Pinpoint the cell where the given text exists, returning its (X, Y) midpoint coordinate. 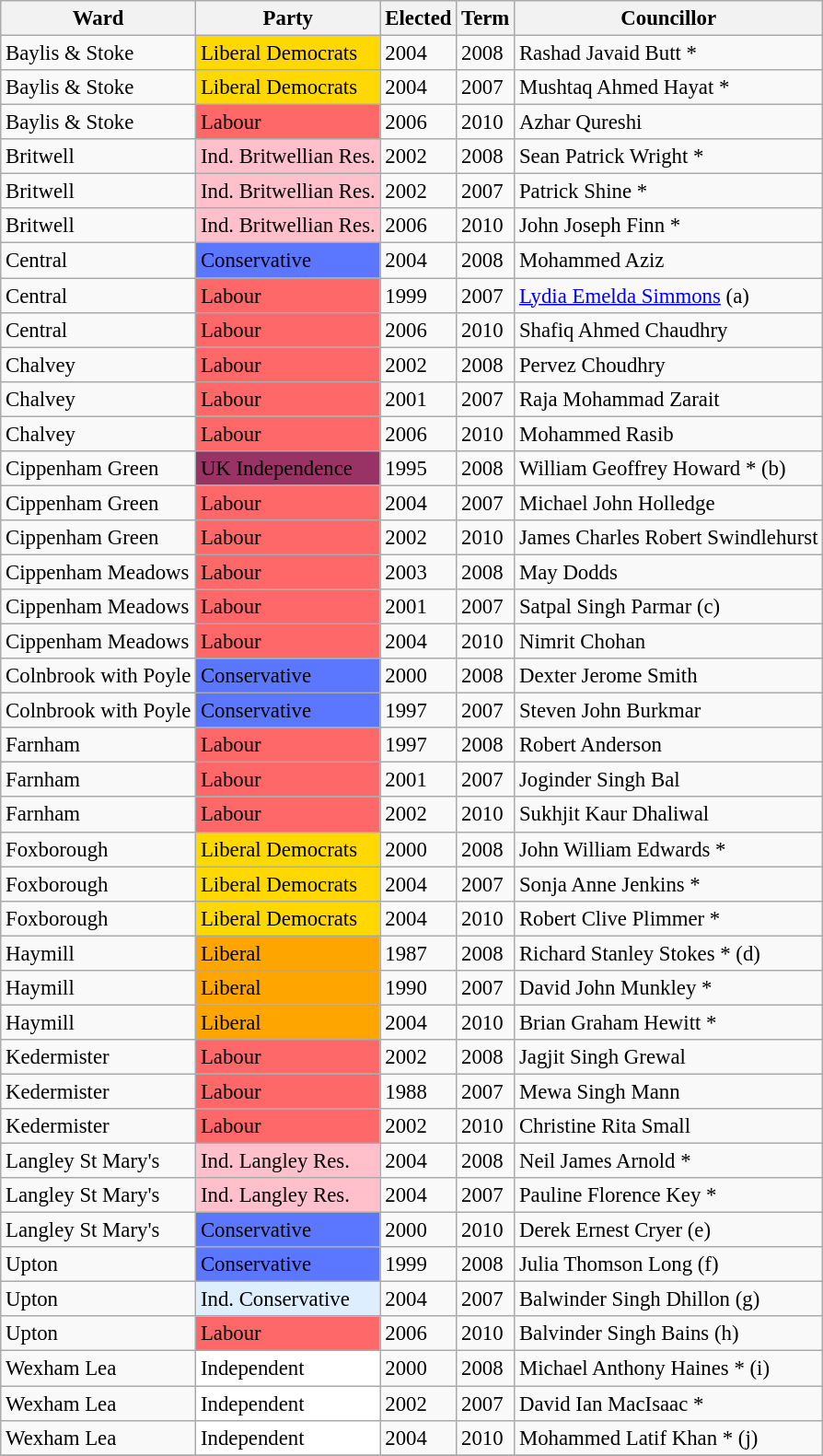
1988 (418, 1091)
Nimrit Chohan (668, 642)
Sonja Anne Jenkins * (668, 884)
Balvinder Singh Bains (h) (668, 1334)
William Geoffrey Howard * (b) (668, 469)
Lydia Emelda Simmons (a) (668, 296)
Michael John Holledge (668, 503)
Raja Mohammad Zarait (668, 399)
2003 (418, 572)
1990 (418, 988)
James Charles Robert Swindlehurst (668, 538)
Councillor (668, 18)
Julia Thomson Long (f) (668, 1264)
Richard Stanley Stokes * (d) (668, 953)
Pervez Choudhry (668, 365)
Sukhjit Kaur Dhaliwal (668, 815)
Steven John Burkmar (668, 711)
John William Edwards * (668, 849)
Ind. Conservative (288, 1299)
Mohammed Latif Khan * (j) (668, 1438)
Mewa Singh Mann (668, 1091)
David John Munkley * (668, 988)
Term (486, 18)
Mohammed Rasib (668, 434)
Christine Rita Small (668, 1126)
Jagjit Singh Grewal (668, 1057)
Elected (418, 18)
Pauline Florence Key * (668, 1195)
David Ian MacIsaac * (668, 1404)
Derek Ernest Cryer (e) (668, 1230)
Balwinder Singh Dhillon (g) (668, 1299)
Sean Patrick Wright * (668, 157)
Patrick Shine * (668, 192)
Mohammed Aziz (668, 261)
1987 (418, 953)
Mushtaq Ahmed Hayat * (668, 87)
Azhar Qureshi (668, 122)
Party (288, 18)
Brian Graham Hewitt * (668, 1022)
Satpal Singh Parmar (c) (668, 607)
May Dodds (668, 572)
UK Independence (288, 469)
Joginder Singh Bal (668, 780)
Shafiq Ahmed Chaudhry (668, 330)
Neil James Arnold * (668, 1161)
Robert Clive Plimmer * (668, 918)
Michael Anthony Haines * (i) (668, 1369)
Rashad Javaid Butt * (668, 53)
Dexter Jerome Smith (668, 676)
John Joseph Finn * (668, 226)
Robert Anderson (668, 745)
1995 (418, 469)
Ward (99, 18)
